From the cell containing the given text, extract its center point as [x, y] coordinate. 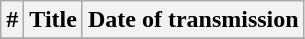
Title [54, 20]
# [12, 20]
Date of transmission [193, 20]
